Detect which cell encompasses the target text, then output its (x, y) center coordinate. 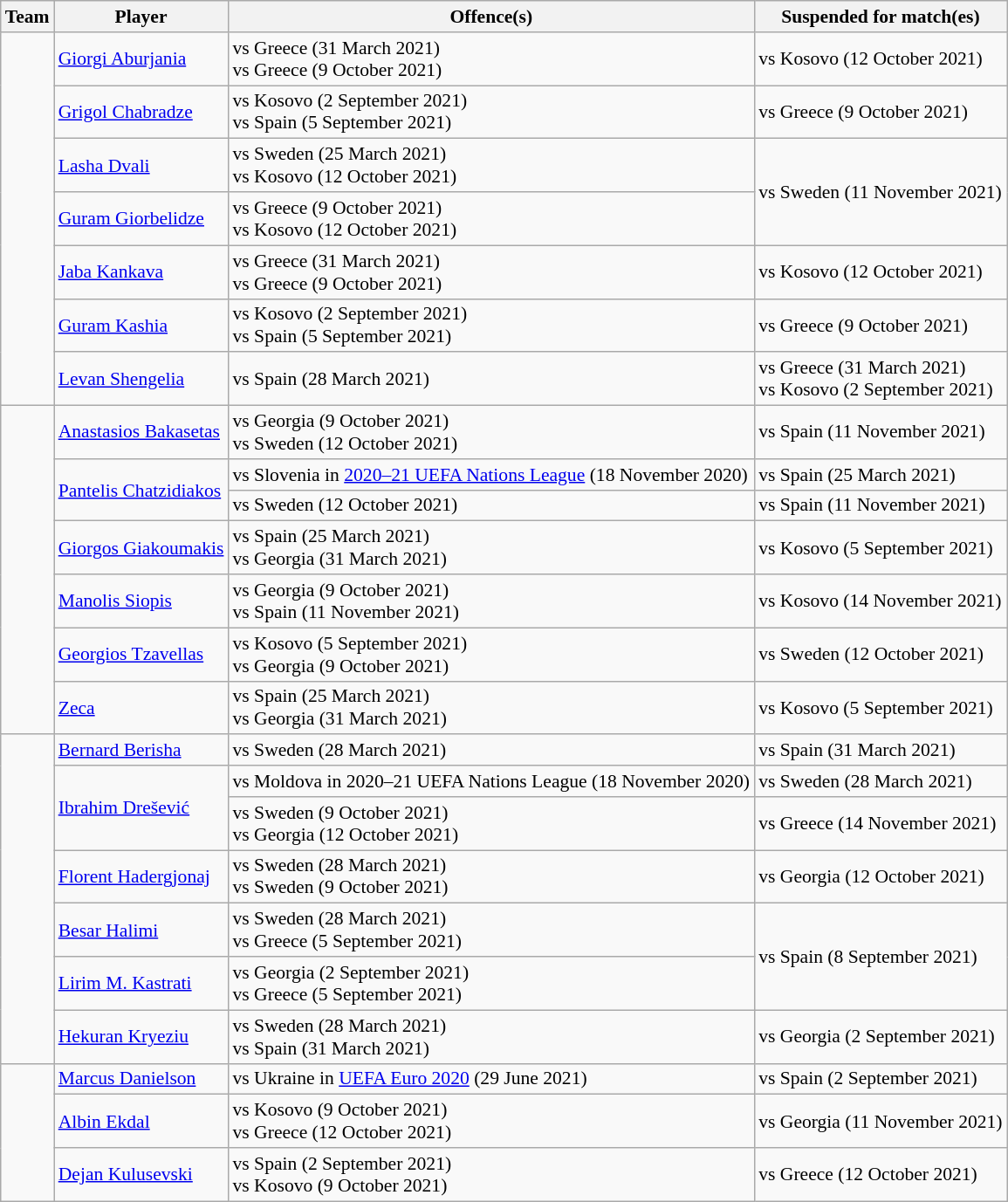
Grigol Chabradze (141, 112)
vs Kosovo (14 November 2021) (881, 601)
Offence(s) (490, 17)
vs Moldova in 2020–21 UEFA Nations League (18 November 2020) (490, 781)
vs Georgia (11 November 2021) (881, 1121)
vs Sweden (25 March 2021) vs Kosovo (12 October 2021) (490, 166)
vs Spain (2 September 2021) vs Kosovo (9 October 2021) (490, 1175)
Lirim M. Kastrati (141, 983)
Hekuran Kryeziu (141, 1037)
Georgios Tzavellas (141, 655)
vs Georgia (9 October 2021) vs Spain (11 November 2021) (490, 601)
Player (141, 17)
Bernard Berisha (141, 751)
Guram Kashia (141, 325)
vs Greece (9 October 2021) vs Kosovo (12 October 2021) (490, 218)
Besar Halimi (141, 931)
vs Sweden (11 November 2021) (881, 192)
vs Sweden (9 October 2021) vs Georgia (12 October 2021) (490, 824)
vs Georgia (2 September 2021) (881, 1037)
vs Sweden (28 March 2021) vs Greece (5 September 2021) (490, 931)
vs Slovenia in 2020–21 UEFA Nations League (18 November 2020) (490, 475)
vs Spain (25 March 2021) (881, 475)
vs Greece (12 October 2021) (881, 1175)
Suspended for match(es) (881, 17)
vs Spain (8 September 2021) (881, 957)
Albin Ekdal (141, 1121)
Zeca (141, 707)
Ibrahim Drešević (141, 808)
vs Georgia (12 October 2021) (881, 876)
Guram Giorbelidze (141, 218)
Levan Shengelia (141, 379)
vs Georgia (9 October 2021) vs Sweden (12 October 2021) (490, 433)
vs Sweden (28 March 2021) vs Sweden (9 October 2021) (490, 876)
Team (28, 17)
Marcus Danielson (141, 1079)
vs Kosovo (9 October 2021) vs Greece (12 October 2021) (490, 1121)
vs Greece (14 November 2021) (881, 824)
vs Spain (31 March 2021) (881, 751)
vs Sweden (28 March 2021) vs Spain (31 March 2021) (490, 1037)
Manolis Siopis (141, 601)
vs Ukraine in UEFA Euro 2020 (29 June 2021) (490, 1079)
vs Spain (28 March 2021) (490, 379)
vs Georgia (2 September 2021) vs Greece (5 September 2021) (490, 983)
Dejan Kulusevski (141, 1175)
Giorgos Giakoumakis (141, 548)
vs Spain (2 September 2021) (881, 1079)
Anastasios Bakasetas (141, 433)
Pantelis Chatzidiakos (141, 491)
Lasha Dvali (141, 166)
vs Kosovo (5 September 2021) vs Georgia (9 October 2021) (490, 655)
vs Greece (31 March 2021)vs Kosovo (2 September 2021) (881, 379)
Giorgi Aburjania (141, 59)
Florent Hadergjonaj (141, 876)
Jaba Kankava (141, 272)
